Pinpoint the cell where the given text exists, returning its [x, y] midpoint coordinate. 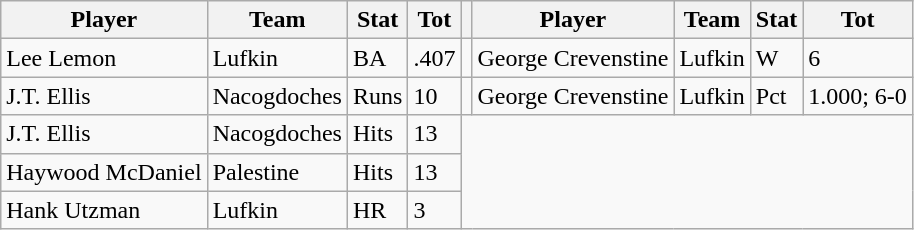
10 [434, 96]
3 [434, 210]
Palestine [277, 172]
.407 [434, 58]
Haywood McDaniel [104, 172]
W [776, 58]
BA [377, 58]
Lee Lemon [104, 58]
Runs [377, 96]
Pct [776, 96]
1.000; 6-0 [858, 96]
Hank Utzman [104, 210]
6 [858, 58]
HR [377, 210]
